Find where the given text appears and provide that cell's center as [x, y] coordinate. 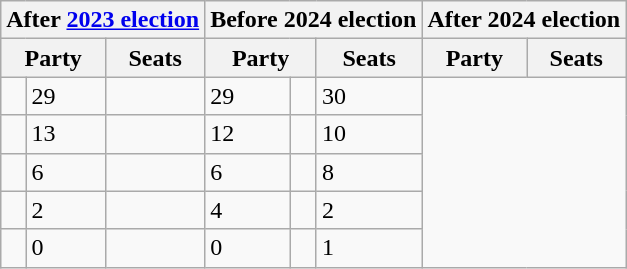
30 [368, 96]
8 [368, 172]
After 2023 election [103, 20]
1 [368, 248]
13 [66, 134]
After 2024 election [524, 20]
Before 2024 election [314, 20]
10 [368, 134]
4 [248, 210]
12 [248, 134]
